Scan for the cell matching the given text and deliver its [X, Y] coordinate at center. 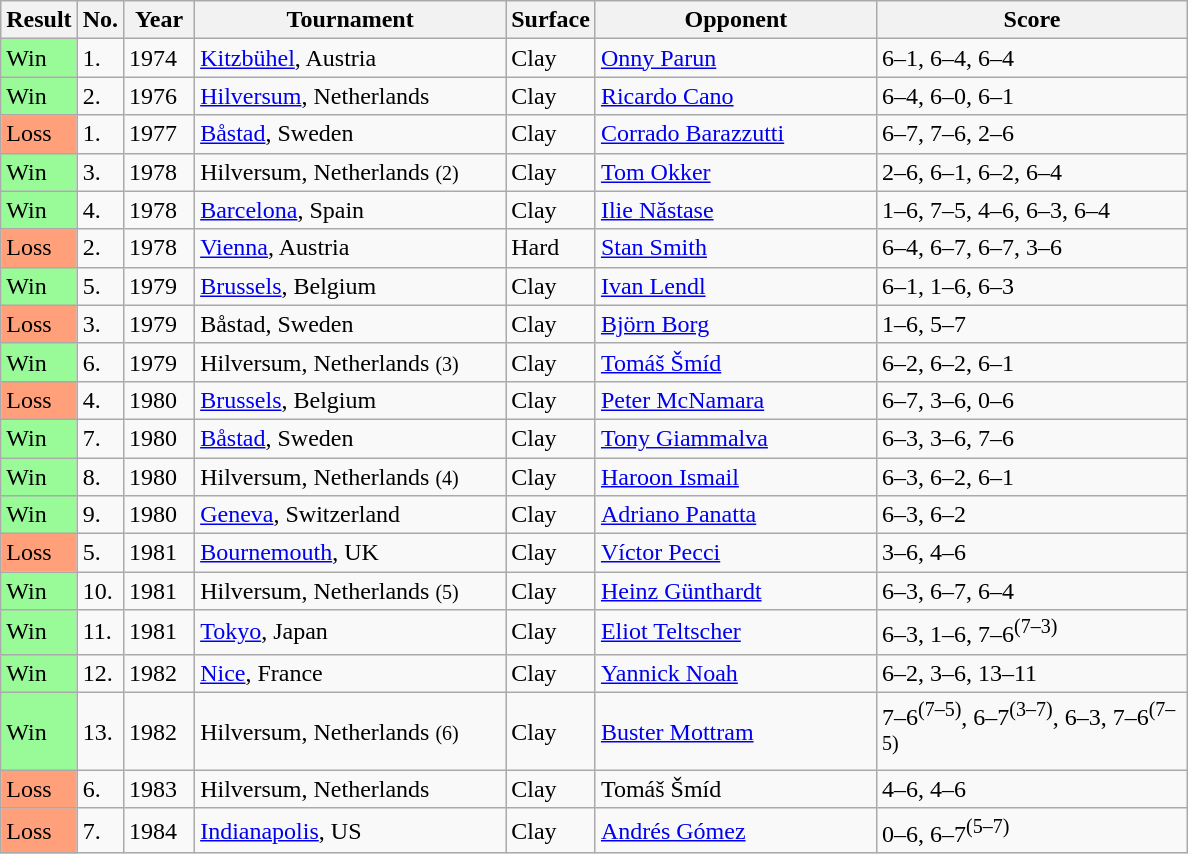
6–7, 7–6, 2–6 [1032, 134]
Yannick Noah [736, 673]
Ivan Lendl [736, 286]
1974 [160, 58]
1976 [160, 96]
Hard [551, 248]
No. [100, 20]
Björn Borg [736, 324]
Surface [551, 20]
Stan Smith [736, 248]
Andrés Gómez [736, 830]
Onny Parun [736, 58]
1984 [160, 830]
Vienna, Austria [350, 248]
11. [100, 632]
Ilie Năstase [736, 210]
Víctor Pecci [736, 553]
Kitzbühel, Austria [350, 58]
Hilversum, Netherlands (5) [350, 591]
Geneva, Switzerland [350, 515]
Hilversum, Netherlands (2) [350, 172]
Year [160, 20]
Haroon Ismail [736, 477]
Adriano Panatta [736, 515]
3–6, 4–6 [1032, 553]
Hilversum, Netherlands (4) [350, 477]
Peter McNamara [736, 400]
Heinz Günthardt [736, 591]
Ricardo Cano [736, 96]
10. [100, 591]
Result [39, 20]
Tokyo, Japan [350, 632]
1–6, 5–7 [1032, 324]
6–2, 3–6, 13–11 [1032, 673]
0–6, 6–7(5–7) [1032, 830]
Corrado Barazzutti [736, 134]
1983 [160, 789]
Tom Okker [736, 172]
9. [100, 515]
8. [100, 477]
1–6, 7–5, 4–6, 6–3, 6–4 [1032, 210]
6–1, 6–4, 6–4 [1032, 58]
Hilversum, Netherlands (3) [350, 362]
Tony Giammalva [736, 438]
Indianapolis, US [350, 830]
1977 [160, 134]
Hilversum, Netherlands (6) [350, 731]
2–6, 6–1, 6–2, 6–4 [1032, 172]
6–4, 6–0, 6–1 [1032, 96]
6–4, 6–7, 6–7, 3–6 [1032, 248]
Eliot Teltscher [736, 632]
Bournemouth, UK [350, 553]
6–3, 6–2, 6–1 [1032, 477]
6–7, 3–6, 0–6 [1032, 400]
Score [1032, 20]
6–2, 6–2, 6–1 [1032, 362]
6–3, 1–6, 7–6(7–3) [1032, 632]
13. [100, 731]
6–3, 6–2 [1032, 515]
6–1, 1–6, 6–3 [1032, 286]
Barcelona, Spain [350, 210]
6–3, 3–6, 7–6 [1032, 438]
Nice, France [350, 673]
7–6(7–5), 6–7(3–7), 6–3, 7–6(7–5) [1032, 731]
6–3, 6–7, 6–4 [1032, 591]
4–6, 4–6 [1032, 789]
12. [100, 673]
Tournament [350, 20]
Opponent [736, 20]
Buster Mottram [736, 731]
